Extract the [x, y] coordinate from the center of the cell holding the provided text.  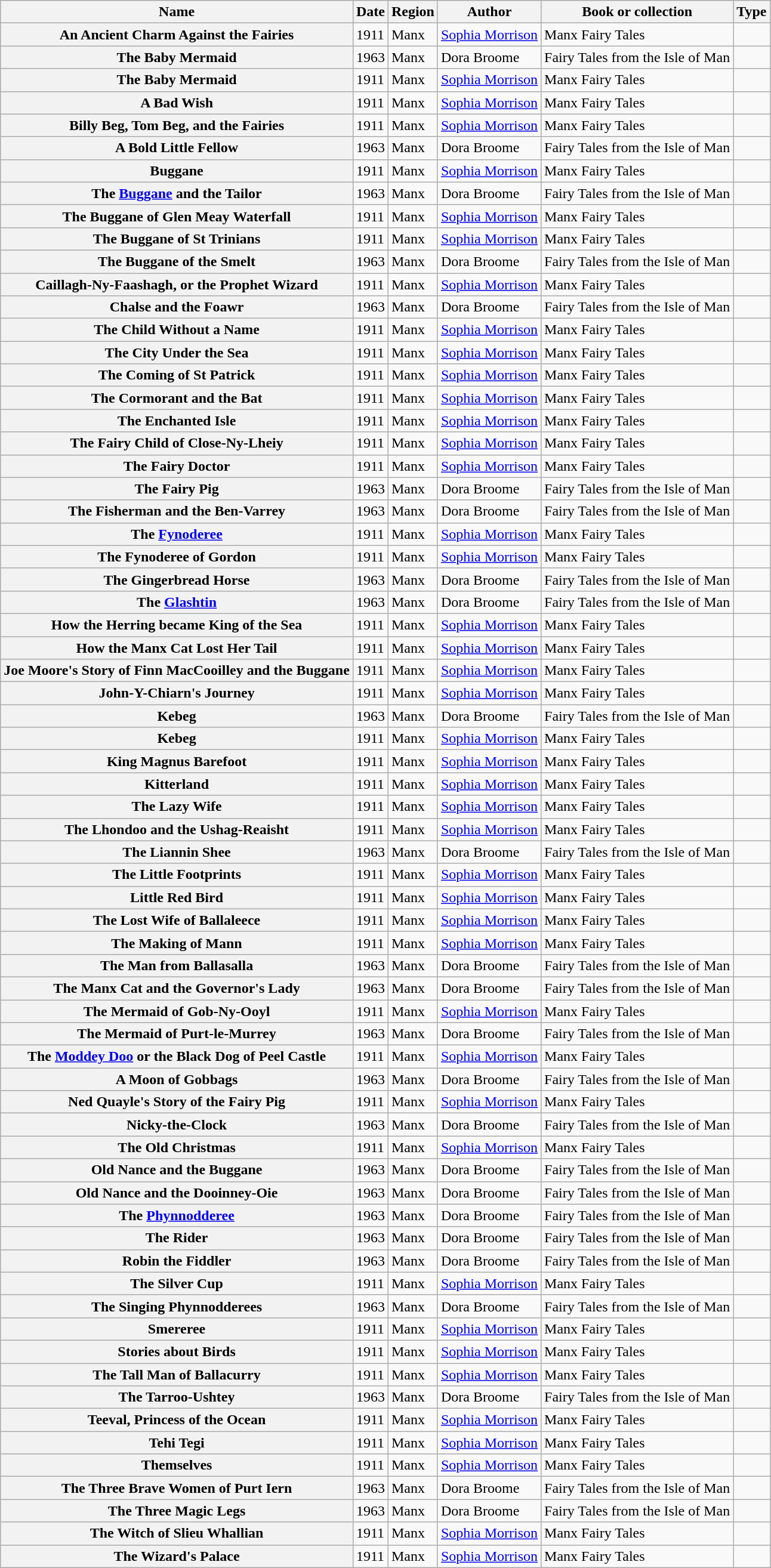
Old Nance and the Buggane [177, 1170]
The Cormorant and the Bat [177, 398]
Kitterland [177, 784]
Robin the Fiddler [177, 1261]
Region [413, 12]
The Fisherman and the Ben-Varrey [177, 511]
Type [752, 12]
The Three Magic Legs [177, 1511]
The Fairy Pig [177, 489]
Teeval, Princess of the Ocean [177, 1420]
The Child Without a Name [177, 330]
Old Nance and the Dooinney-Oie [177, 1193]
Book or collection [637, 12]
Smereree [177, 1329]
The Three Brave Women of Purt Iern [177, 1488]
The Making of Mann [177, 943]
Chalse and the Foawr [177, 307]
A Bold Little Fellow [177, 148]
How the Herring became King of the Sea [177, 625]
The Tall Man of Ballacurry [177, 1374]
Themselves [177, 1465]
Nicky-the-Clock [177, 1125]
Tehi Tegi [177, 1443]
An Ancient Charm Against the Fairies [177, 35]
The Lost Wife of Ballaleece [177, 920]
The Glashtin [177, 602]
The Silver Cup [177, 1283]
Ned Quayle's Story of the Fairy Pig [177, 1102]
The Phynnodderee [177, 1215]
The Moddey Doo or the Black Dog of Peel Castle [177, 1057]
The Fairy Child of Close-Ny-Lheiy [177, 443]
The Manx Cat and the Governor's Lady [177, 988]
The Lazy Wife [177, 807]
The Mermaid of Gob-Ny-Ooyl [177, 1011]
The Fynoderee [177, 534]
The Lhondoo and the Ushag-Reaisht [177, 829]
The Buggane of Glen Meay Waterfall [177, 216]
The Coming of St Patrick [177, 375]
A Moon of Gobbags [177, 1079]
The Rider [177, 1238]
The Singing Phynnodderees [177, 1306]
Caillagh-Ny-Faashagh, or the Prophet Wizard [177, 285]
Name [177, 12]
A Bad Wish [177, 103]
The Fairy Doctor [177, 466]
The Old Christmas [177, 1147]
The Fynoderee of Gordon [177, 557]
The Wizard's Palace [177, 1556]
The Witch of Slieu Whallian [177, 1533]
Joe Moore's Story of Finn MacCooilley and the Buggane [177, 671]
John-Y-Chiarn's Journey [177, 693]
The Buggane and the Tailor [177, 193]
The Gingerbread Horse [177, 579]
Author [489, 12]
Billy Beg, Tom Beg, and the Fairies [177, 125]
The Tarroo-Ushtey [177, 1397]
The Man from Ballasalla [177, 965]
King Magnus Barefoot [177, 761]
Stories about Birds [177, 1351]
The Buggane of St Trinians [177, 239]
The Enchanted Isle [177, 421]
The Liannin Shee [177, 852]
How the Manx Cat Lost Her Tail [177, 647]
The City Under the Sea [177, 353]
Little Red Bird [177, 897]
The Little Footprints [177, 875]
Buggane [177, 171]
The Mermaid of Purt-le-Murrey [177, 1034]
Date [370, 12]
The Buggane of the Smelt [177, 261]
